For the text-containing cell, return its midpoint in (X, Y) coordinate format. 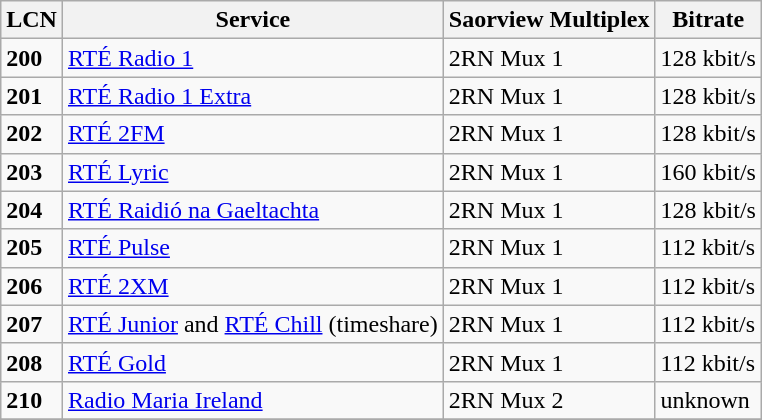
203 (32, 172)
202 (32, 134)
201 (32, 96)
160 kbit/s (708, 172)
Radio Maria Ireland (252, 400)
210 (32, 400)
RTÉ Raidió na Gaeltachta (252, 210)
RTÉ Junior and RTÉ Chill (timeshare) (252, 324)
RTÉ Gold (252, 362)
Service (252, 20)
Saorview Multiplex (549, 20)
RTÉ Radio 1 (252, 58)
204 (32, 210)
206 (32, 286)
207 (32, 324)
Bitrate (708, 20)
RTÉ Lyric (252, 172)
208 (32, 362)
RTÉ 2XM (252, 286)
unknown (708, 400)
2RN Mux 2 (549, 400)
RTÉ Radio 1 Extra (252, 96)
RTÉ Pulse (252, 248)
LCN (32, 20)
200 (32, 58)
RTÉ 2FM (252, 134)
205 (32, 248)
